From the cell containing the given text, extract its center point as (X, Y) coordinate. 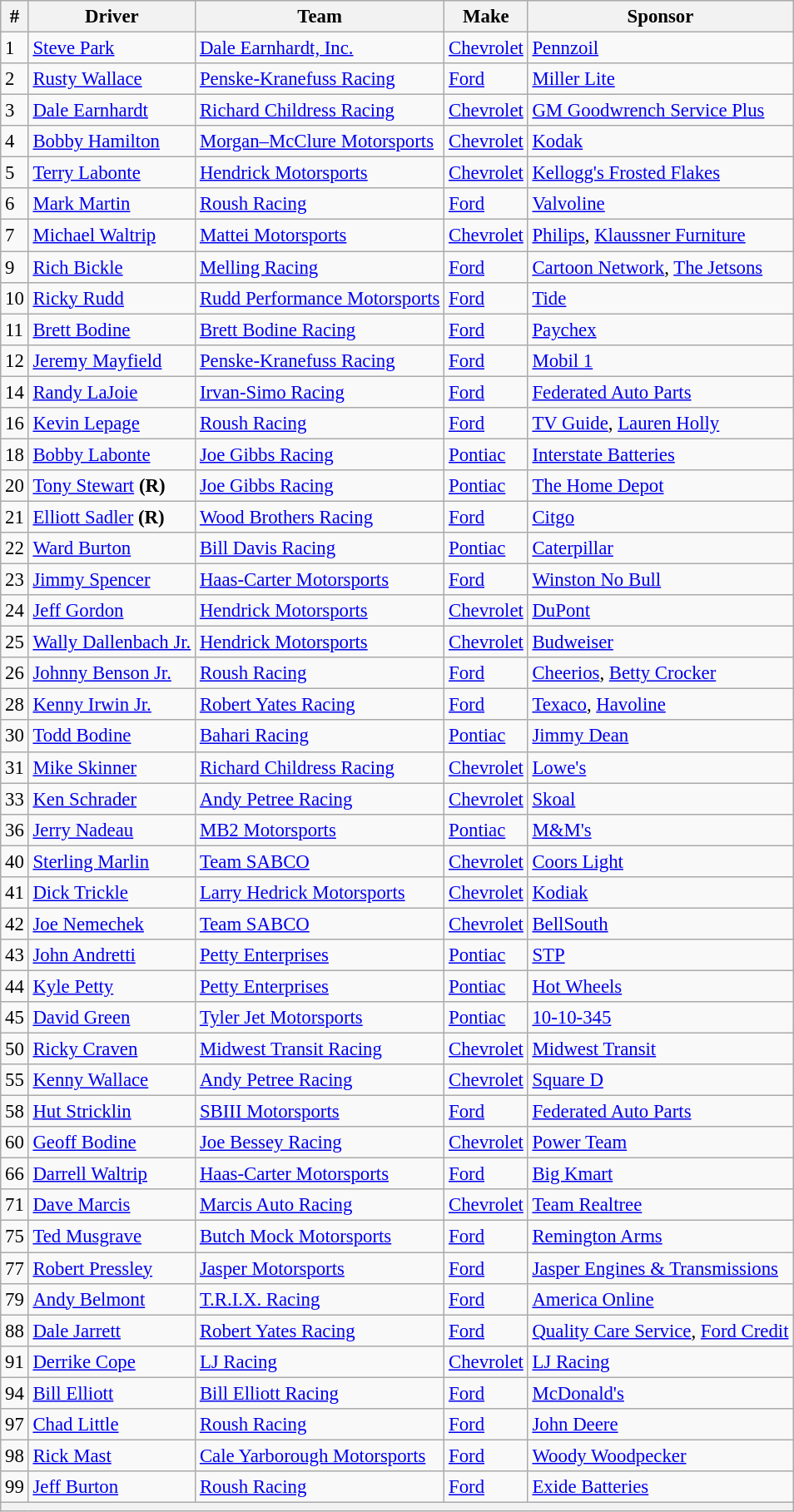
10-10-345 (661, 1018)
3 (15, 111)
Mike Skinner (112, 767)
Quality Care Service, Ford Credit (661, 1331)
Coors Light (661, 861)
Ricky Craven (112, 1049)
Joe Nemechek (112, 924)
MB2 Motorsports (320, 830)
9 (15, 267)
Sponsor (661, 17)
Ricky Rudd (112, 298)
Andy Belmont (112, 1299)
31 (15, 767)
58 (15, 1112)
Wally Dallenbach Jr. (112, 642)
Irvan-Simo Racing (320, 392)
28 (15, 705)
DuPont (661, 611)
Valvoline (661, 204)
McDonald's (661, 1393)
Kyle Petty (112, 986)
Driver (112, 17)
Elliott Sadler (R) (112, 517)
Dick Trickle (112, 893)
Mobil 1 (661, 360)
Jimmy Dean (661, 736)
79 (15, 1299)
T.R.I.X. Racing (320, 1299)
Jeff Burton (112, 1487)
40 (15, 861)
# (15, 17)
Wood Brothers Racing (320, 517)
99 (15, 1487)
Bobby Hamilton (112, 141)
Randy LaJoie (112, 392)
44 (15, 986)
Cheerios, Betty Crocker (661, 673)
Big Kmart (661, 1174)
Morgan–McClure Motorsports (320, 141)
BellSouth (661, 924)
Jeff Gordon (112, 611)
Jimmy Spencer (112, 580)
Geoff Bodine (112, 1143)
55 (15, 1080)
Dave Marcis (112, 1206)
Michael Waltrip (112, 235)
97 (15, 1425)
25 (15, 642)
88 (15, 1331)
Skoal (661, 799)
The Home Depot (661, 486)
Winston No Bull (661, 580)
John Deere (661, 1425)
Derrike Cope (112, 1361)
Make (486, 17)
Hut Stricklin (112, 1112)
Exide Batteries (661, 1487)
Remington Arms (661, 1237)
Pennzoil (661, 48)
Bobby Labonte (112, 454)
STP (661, 955)
18 (15, 454)
Terry Labonte (112, 173)
94 (15, 1393)
Kellogg's Frosted Flakes (661, 173)
10 (15, 298)
Ward Burton (112, 548)
77 (15, 1268)
Caterpillar (661, 548)
Ted Musgrave (112, 1237)
Rudd Performance Motorsports (320, 298)
Brett Bodine (112, 330)
Tony Stewart (R) (112, 486)
Dale Earnhardt, Inc. (320, 48)
50 (15, 1049)
5 (15, 173)
TV Guide, Lauren Holly (661, 424)
26 (15, 673)
Kodak (661, 141)
Budweiser (661, 642)
Kodiak (661, 893)
Joe Bessey Racing (320, 1143)
66 (15, 1174)
Chad Little (112, 1425)
Dale Jarrett (112, 1331)
Steve Park (112, 48)
Butch Mock Motorsports (320, 1237)
GM Goodwrench Service Plus (661, 111)
Cale Yarborough Motorsports (320, 1455)
Jeremy Mayfield (112, 360)
Todd Bodine (112, 736)
Robert Pressley (112, 1268)
22 (15, 548)
14 (15, 392)
43 (15, 955)
4 (15, 141)
Midwest Transit Racing (320, 1049)
M&M's (661, 830)
Bahari Racing (320, 736)
2 (15, 79)
Kenny Wallace (112, 1080)
71 (15, 1206)
Ken Schrader (112, 799)
Kenny Irwin Jr. (112, 705)
20 (15, 486)
Team Realtree (661, 1206)
Brett Bodine Racing (320, 330)
Darrell Waltrip (112, 1174)
98 (15, 1455)
12 (15, 360)
Sterling Marlin (112, 861)
Tyler Jet Motorsports (320, 1018)
John Andretti (112, 955)
Cartoon Network, The Jetsons (661, 267)
Melling Racing (320, 267)
Woody Woodpecker (661, 1455)
Hot Wheels (661, 986)
75 (15, 1237)
Power Team (661, 1143)
David Green (112, 1018)
Mattei Motorsports (320, 235)
Bill Elliott Racing (320, 1393)
Marcis Auto Racing (320, 1206)
America Online (661, 1299)
7 (15, 235)
Jasper Engines & Transmissions (661, 1268)
33 (15, 799)
Citgo (661, 517)
SBIII Motorsports (320, 1112)
Rusty Wallace (112, 79)
Bill Davis Racing (320, 548)
30 (15, 736)
Texaco, Havoline (661, 705)
91 (15, 1361)
45 (15, 1018)
60 (15, 1143)
Dale Earnhardt (112, 111)
Team (320, 17)
Bill Elliott (112, 1393)
6 (15, 204)
Larry Hedrick Motorsports (320, 893)
11 (15, 330)
23 (15, 580)
42 (15, 924)
Jerry Nadeau (112, 830)
Square D (661, 1080)
Miller Lite (661, 79)
36 (15, 830)
Philips, Klaussner Furniture (661, 235)
Jasper Motorsports (320, 1268)
21 (15, 517)
1 (15, 48)
Johnny Benson Jr. (112, 673)
Kevin Lepage (112, 424)
41 (15, 893)
Lowe's (661, 767)
Tide (661, 298)
Rick Mast (112, 1455)
Rich Bickle (112, 267)
24 (15, 611)
16 (15, 424)
Mark Martin (112, 204)
Interstate Batteries (661, 454)
Paychex (661, 330)
Midwest Transit (661, 1049)
